Locate the cell with the specified text and output its [X, Y] center coordinate. 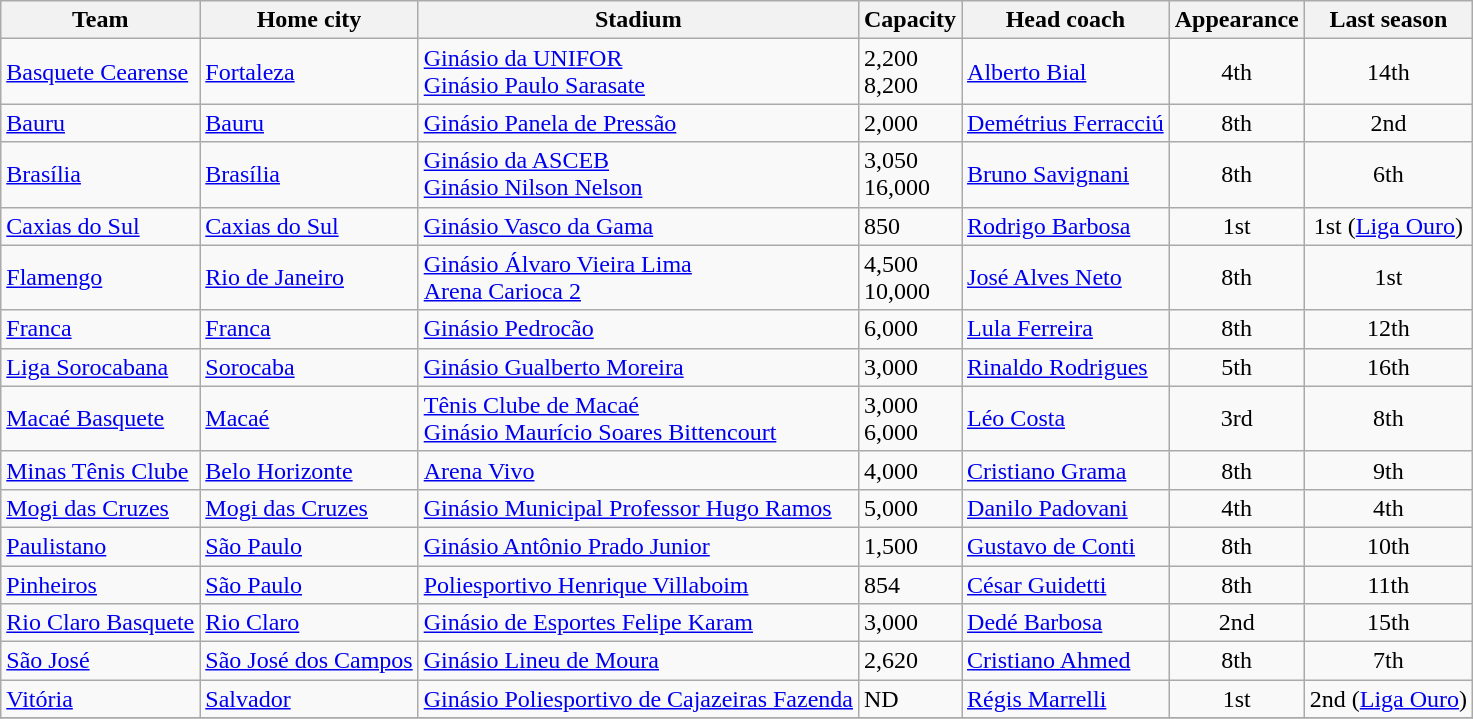
Stadium [638, 20]
Cristiano Grama [1066, 470]
São José [100, 661]
3,050 16,000 [910, 174]
1st (Liga Ouro) [1388, 226]
4,000 [910, 470]
2,200 8,200 [910, 72]
Ginásio Pedrocão [638, 329]
Lula Ferreira [1066, 329]
6th [1388, 174]
3rd [1236, 418]
Appearance [1236, 20]
2,000 [910, 123]
Poliesportivo Henrique Villaboim [638, 585]
Capacity [910, 20]
Sorocaba [309, 367]
Régis Marrelli [1066, 699]
3,000 6,000 [910, 418]
Rio Claro Basquete [100, 623]
15th [1388, 623]
Ginásio da ASCEB Ginásio Nilson Nelson [638, 174]
10th [1388, 546]
Vitória [100, 699]
Fortaleza [309, 72]
9th [1388, 470]
Ginásio Poliesportivo de Cajazeiras Fazenda [638, 699]
São José dos Campos [309, 661]
6,000 [910, 329]
Ginásio de Esportes Felipe Karam [638, 623]
Home city [309, 20]
Team [100, 20]
Head coach [1066, 20]
4,500 10,000 [910, 278]
12th [1388, 329]
César Guidetti [1066, 585]
16th [1388, 367]
2nd (Liga Ouro) [1388, 699]
Ginásio Municipal Professor Hugo Ramos [638, 508]
Rio Claro [309, 623]
José Alves Neto [1066, 278]
Ginásio Antônio Prado Junior [638, 546]
Macaé [309, 418]
1,500 [910, 546]
Ginásio Lineu de Moura [638, 661]
Rio de Janeiro [309, 278]
Arena Vivo [638, 470]
2,620 [910, 661]
Ginásio da UNIFOR Ginásio Paulo Sarasate [638, 72]
Bruno Savignani [1066, 174]
14th [1388, 72]
Ginásio Gualberto Moreira [638, 367]
Tênis Clube de Macaé Ginásio Maurício Soares Bittencourt [638, 418]
Rinaldo Rodrigues [1066, 367]
Ginásio Panela de Pressão [638, 123]
Dedé Barbosa [1066, 623]
Alberto Bial [1066, 72]
Macaé Basquete [100, 418]
7th [1388, 661]
Cristiano Ahmed [1066, 661]
Ginásio Álvaro Vieira Lima Arena Carioca 2 [638, 278]
5th [1236, 367]
Basquete Cearense [100, 72]
Paulistano [100, 546]
Belo Horizonte [309, 470]
850 [910, 226]
Pinheiros [100, 585]
Demétrius Ferracciú [1066, 123]
Gustavo de Conti [1066, 546]
Salvador [309, 699]
Flamengo [100, 278]
11th [1388, 585]
Last season [1388, 20]
5,000 [910, 508]
Léo Costa [1066, 418]
Liga Sorocabana [100, 367]
Minas Tênis Clube [100, 470]
Ginásio Vasco da Gama [638, 226]
ND [910, 699]
Danilo Padovani [1066, 508]
854 [910, 585]
Rodrigo Barbosa [1066, 226]
